Determine the [X, Y] coordinate at the center of the cell enclosing the given text.  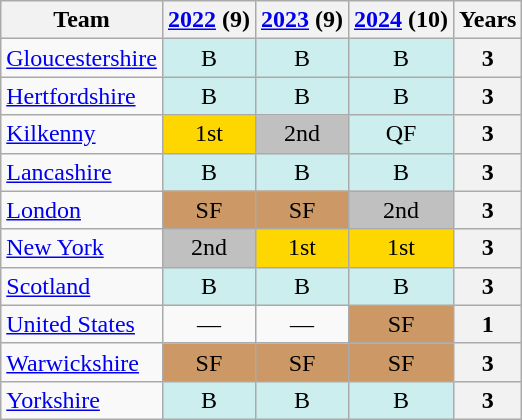
2022 (9) [208, 20]
Kilkenny [82, 134]
2024 (10) [402, 20]
London [82, 210]
Warwickshire [82, 362]
Yorkshire [82, 400]
Team [82, 20]
Hertfordshire [82, 96]
New York [82, 248]
1 [488, 324]
2023 (9) [302, 20]
Lancashire [82, 172]
Gloucestershire [82, 58]
United States [82, 324]
Scotland [82, 286]
Years [488, 20]
QF [402, 134]
